Find where the given text appears and provide that cell's center as [x, y] coordinate. 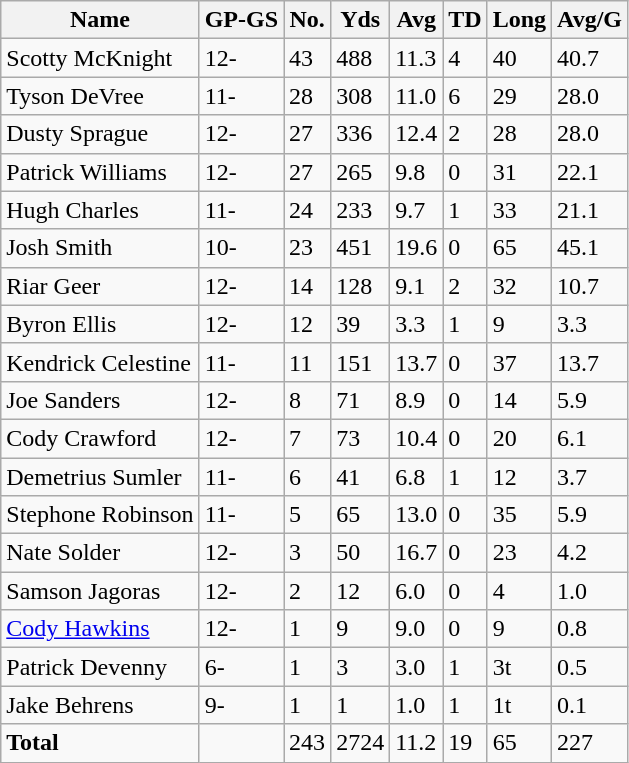
151 [360, 362]
73 [360, 438]
8.9 [416, 400]
Name [100, 20]
21.1 [590, 210]
128 [360, 286]
Nate Solder [100, 553]
71 [360, 400]
227 [590, 743]
9- [241, 705]
50 [360, 553]
Demetrius Sumler [100, 477]
39 [360, 324]
Samson Jagoras [100, 591]
12.4 [416, 134]
488 [360, 58]
Jake Behrens [100, 705]
3.0 [416, 667]
Stephone Robinson [100, 515]
243 [308, 743]
Avg [416, 20]
6.8 [416, 477]
GP-GS [241, 20]
Yds [360, 20]
0.5 [590, 667]
1t [519, 705]
10.7 [590, 286]
35 [519, 515]
24 [308, 210]
6- [241, 667]
9.7 [416, 210]
19.6 [416, 248]
Kendrick Celestine [100, 362]
Patrick Devenny [100, 667]
Patrick Williams [100, 172]
11.2 [416, 743]
3.7 [590, 477]
9.8 [416, 172]
Total [100, 743]
265 [360, 172]
16.7 [416, 553]
32 [519, 286]
Byron Ellis [100, 324]
Tyson DeVree [100, 96]
29 [519, 96]
43 [308, 58]
33 [519, 210]
2724 [360, 743]
40 [519, 58]
19 [465, 743]
Cody Hawkins [100, 629]
0.1 [590, 705]
37 [519, 362]
TD [465, 20]
451 [360, 248]
Scotty McKnight [100, 58]
Long [519, 20]
13.0 [416, 515]
336 [360, 134]
9.0 [416, 629]
45.1 [590, 248]
308 [360, 96]
Cody Crawford [100, 438]
10.4 [416, 438]
10- [241, 248]
Josh Smith [100, 248]
Riar Geer [100, 286]
No. [308, 20]
11.3 [416, 58]
6.1 [590, 438]
Dusty Sprague [100, 134]
4.2 [590, 553]
3t [519, 667]
233 [360, 210]
6.0 [416, 591]
Avg/G [590, 20]
Joe Sanders [100, 400]
11 [308, 362]
0.8 [590, 629]
41 [360, 477]
9.1 [416, 286]
20 [519, 438]
40.7 [590, 58]
5 [308, 515]
11.0 [416, 96]
31 [519, 172]
8 [308, 400]
22.1 [590, 172]
Hugh Charles [100, 210]
7 [308, 438]
